Extract the [x, y] coordinate from the center of the cell holding the provided text.  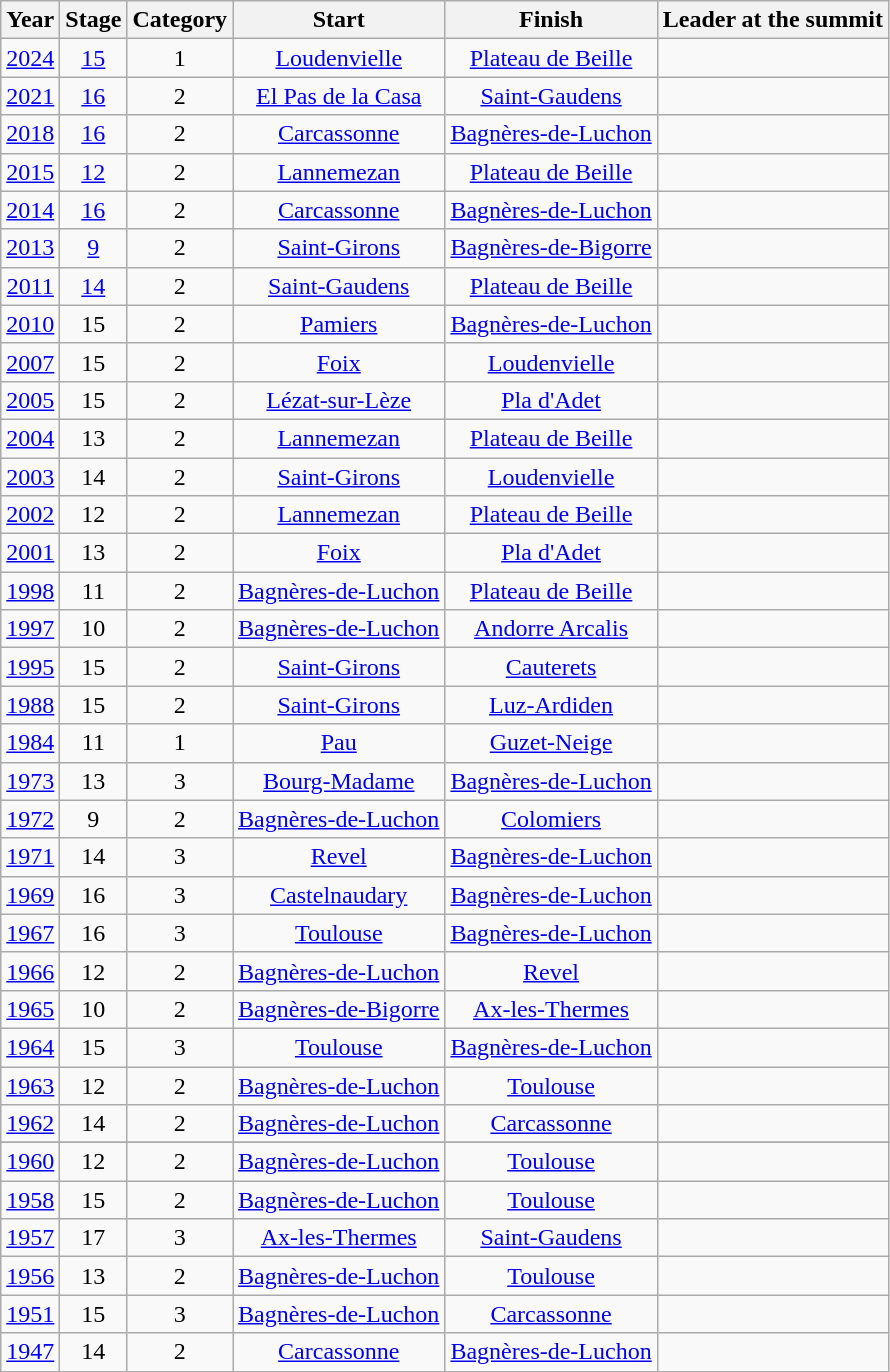
1947 [30, 1352]
1951 [30, 1314]
Stage [94, 20]
1972 [30, 819]
2010 [30, 324]
1998 [30, 591]
1956 [30, 1276]
2001 [30, 553]
El Pas de la Casa [339, 96]
2007 [30, 362]
1988 [30, 705]
1963 [30, 1085]
Castelnaudary [339, 895]
1967 [30, 933]
1995 [30, 667]
1966 [30, 971]
2024 [30, 58]
2013 [30, 248]
Andorre Arcalis [551, 629]
1969 [30, 895]
Guzet-Neige [551, 743]
Year [30, 20]
Luz-Ardiden [551, 705]
1973 [30, 781]
Finish [551, 20]
2021 [30, 96]
2015 [30, 172]
Category [180, 20]
Pau [339, 743]
1965 [30, 1009]
2002 [30, 515]
Leader at the summit [772, 20]
Start [339, 20]
Colomiers [551, 819]
2014 [30, 210]
17 [94, 1238]
1971 [30, 857]
1964 [30, 1047]
1957 [30, 1238]
Bourg-Madame [339, 781]
Pamiers [339, 324]
1997 [30, 629]
Lézat-sur-Lèze [339, 400]
1958 [30, 1200]
2004 [30, 438]
Cauterets [551, 667]
2003 [30, 477]
2011 [30, 286]
1984 [30, 743]
2018 [30, 134]
2005 [30, 400]
1962 [30, 1124]
1960 [30, 1162]
